Determine the [X, Y] coordinate at the center of the cell enclosing the given text.  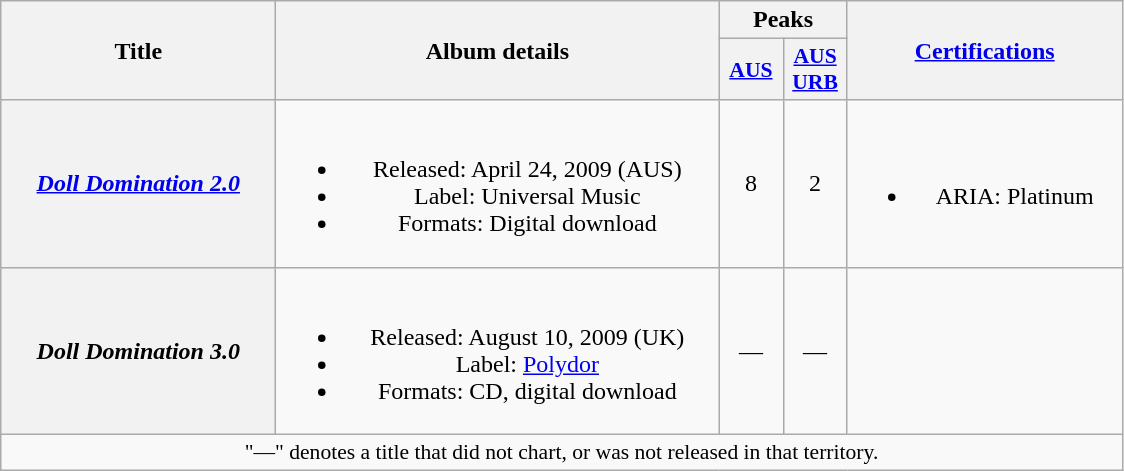
8 [751, 184]
Album details [498, 50]
ARIA: Platinum [984, 184]
Doll Domination 3.0 [138, 350]
Released: August 10, 2009 (UK)Label: PolydorFormats: CD, digital download [498, 350]
2 [815, 184]
Peaks [783, 20]
Doll Domination 2.0 [138, 184]
AUS [751, 70]
Title [138, 50]
AUSURB [815, 70]
Certifications [984, 50]
Released: April 24, 2009 (AUS)Label: Universal MusicFormats: Digital download [498, 184]
"—" denotes a title that did not chart, or was not released in that territory. [562, 452]
